Search for the cell housing the specified text and yield its (x, y) center coordinate. 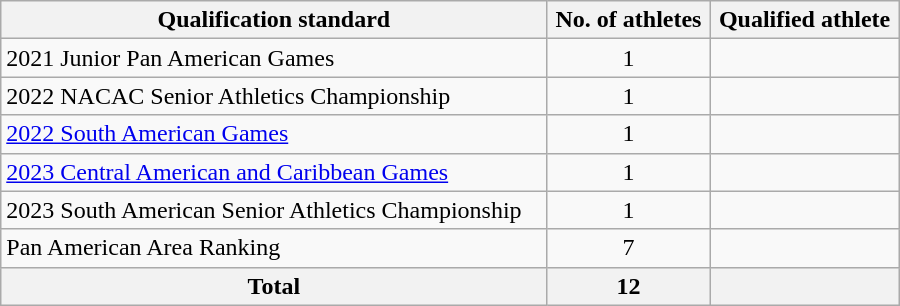
2023 South American Senior Athletics Championship (274, 210)
Pan American Area Ranking (274, 248)
Qualification standard (274, 20)
2021 Junior Pan American Games (274, 58)
Qualified athlete (804, 20)
2023 Central American and Caribbean Games (274, 172)
12 (628, 286)
2022 South American Games (274, 134)
No. of athletes (628, 20)
Total (274, 286)
7 (628, 248)
2022 NACAC Senior Athletics Championship (274, 96)
